Search for the cell housing the specified text and yield its [X, Y] center coordinate. 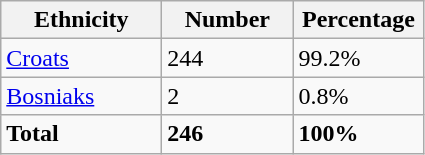
99.2% [358, 58]
Croats [82, 58]
246 [228, 134]
Bosniaks [82, 96]
2 [228, 96]
Percentage [358, 20]
0.8% [358, 96]
Ethnicity [82, 20]
244 [228, 58]
Number [228, 20]
100% [358, 134]
Total [82, 134]
